Determine the (X, Y) coordinate at the center of the cell enclosing the given text.  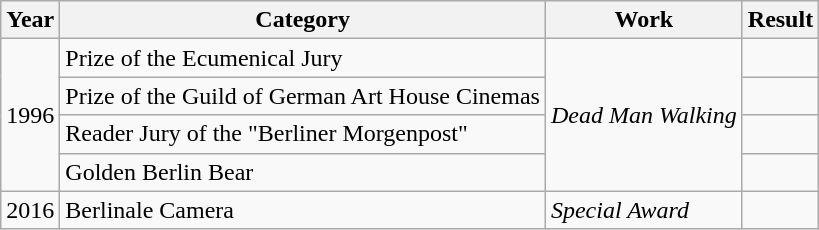
Prize of the Guild of German Art House Cinemas (303, 96)
Special Award (644, 210)
1996 (30, 115)
Year (30, 20)
Golden Berlin Bear (303, 172)
Result (780, 20)
2016 (30, 210)
Reader Jury of the "Berliner Morgenpost" (303, 134)
Category (303, 20)
Dead Man Walking (644, 115)
Berlinale Camera (303, 210)
Prize of the Ecumenical Jury (303, 58)
Work (644, 20)
